Output the [x, y] coordinate of the center of the cell containing the given text.  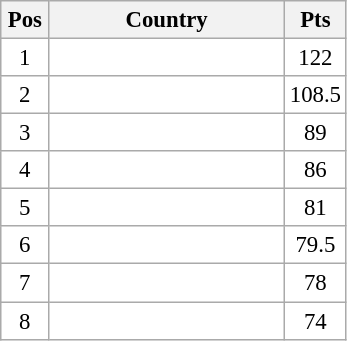
Pos [25, 20]
1 [25, 58]
7 [25, 283]
86 [315, 170]
8 [25, 321]
78 [315, 283]
4 [25, 170]
89 [315, 133]
122 [315, 58]
3 [25, 133]
6 [25, 245]
108.5 [315, 95]
79.5 [315, 245]
5 [25, 208]
Country [167, 20]
74 [315, 321]
Pts [315, 20]
2 [25, 95]
81 [315, 208]
